Detect which cell encompasses the target text, then output its [x, y] center coordinate. 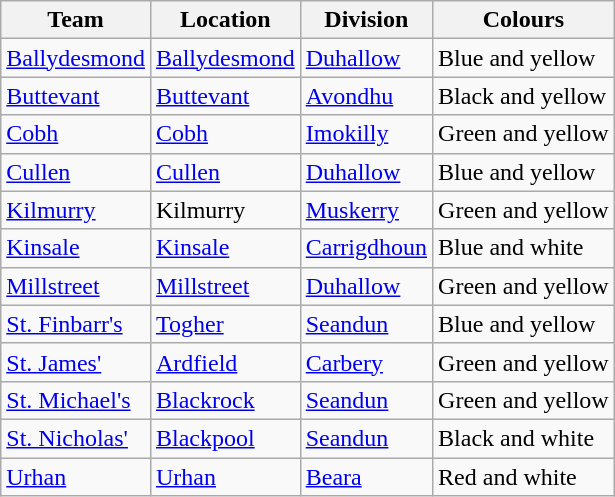
St. James' [76, 362]
Ardfield [225, 362]
Togher [225, 324]
Blackrock [225, 400]
Beara [366, 477]
Division [366, 20]
St. Finbarr's [76, 324]
Colours [524, 20]
Black and white [524, 438]
Carbery [366, 362]
St. Nicholas' [76, 438]
Muskerry [366, 210]
Team [76, 20]
Red and white [524, 477]
Carrigdhoun [366, 248]
Blackpool [225, 438]
Black and yellow [524, 96]
Imokilly [366, 134]
St. Michael's [76, 400]
Blue and white [524, 248]
Location [225, 20]
Avondhu [366, 96]
